Determine the (x, y) coordinate at the center of the cell enclosing the given text.  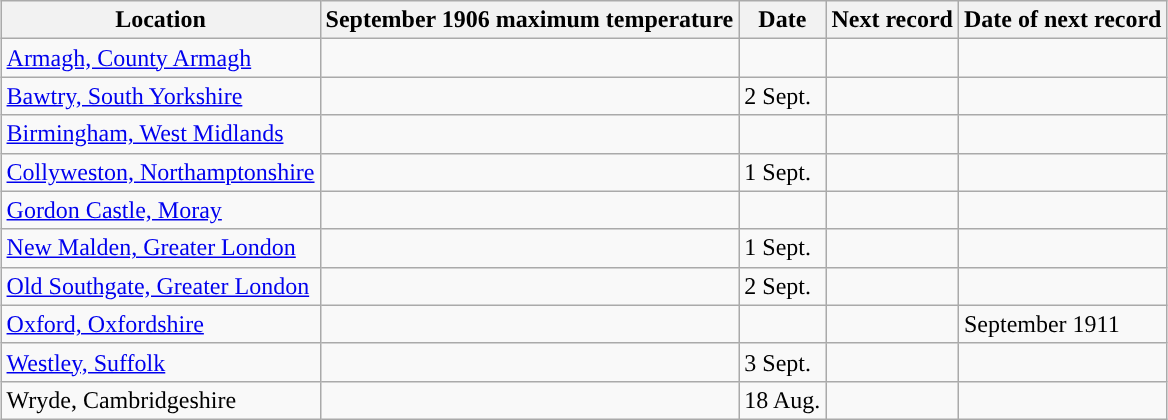
September 1911 (1062, 324)
Date of next record (1062, 20)
Birmingham, West Midlands (160, 134)
Next record (892, 20)
Location (160, 20)
18 Aug. (782, 400)
Wryde, Cambridgeshire (160, 400)
Westley, Suffolk (160, 362)
Date (782, 20)
September 1906 maximum temperature (530, 20)
3 Sept. (782, 362)
Armagh, County Armagh (160, 58)
Oxford, Oxfordshire (160, 324)
Bawtry, South Yorkshire (160, 96)
Gordon Castle, Moray (160, 210)
New Malden, Greater London (160, 248)
Old Southgate, Greater London (160, 286)
Collyweston, Northamptonshire (160, 172)
